From the cell containing the given text, extract its center point as [X, Y] coordinate. 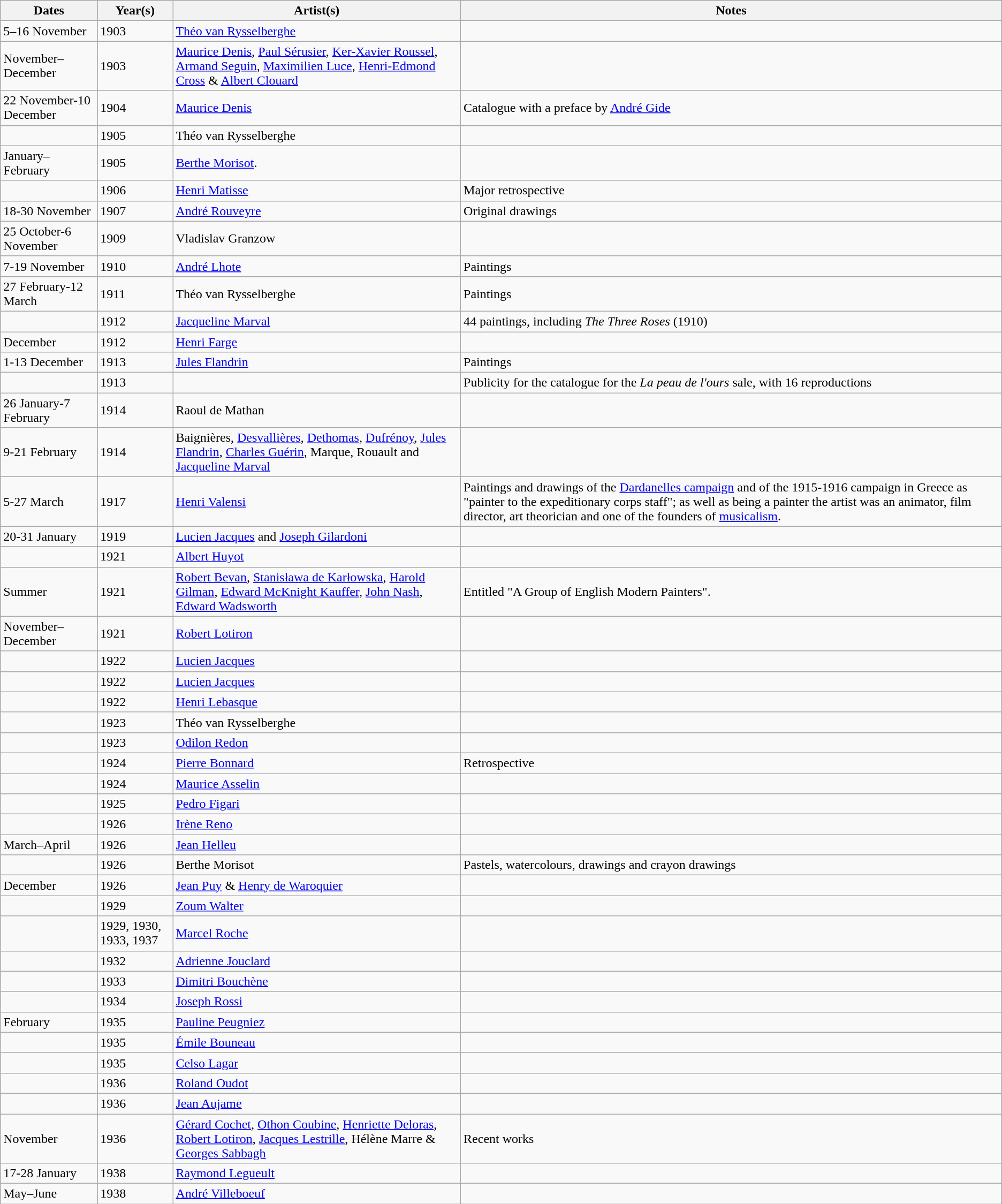
Vladislav Granzow [317, 239]
Henri Lebasque [317, 702]
9-21 February [49, 452]
22 November-10 December [49, 108]
Jean Puy & Henry de Waroquier [317, 885]
Lucien Jacques and Joseph Gilardoni [317, 536]
Pauline Peugniez [317, 1022]
1-13 December [49, 362]
Joseph Rossi [317, 1002]
Retrospective [731, 763]
18-30 November [49, 211]
1929, 1930, 1933, 1937 [135, 934]
Jean Aujame [317, 1103]
January–February [49, 163]
Artist(s) [317, 11]
Irène Reno [317, 824]
1925 [135, 804]
1933 [135, 981]
Gérard Cochet, Othon Coubine, Henriette Deloras, Robert Lotiron, Jacques Lestrille, Hélène Marre & Georges Sabbagh [317, 1138]
Publicity for the catalogue for the La peau de l'ours sale, with 16 reproductions [731, 383]
Berthe Morisot [317, 865]
Marcel Roche [317, 934]
Henri Valensi [317, 502]
1910 [135, 266]
Maurice Denis, Paul Sérusier, Ker-Xavier Roussel, Armand Seguin, Maximilien Luce, Henri-Edmond Cross & Albert Clouard [317, 66]
Summer [49, 592]
1909 [135, 239]
Jacqueline Marval [317, 321]
7-19 November [49, 266]
1929 [135, 906]
Robert Lotiron [317, 634]
November [49, 1138]
5-27 March [49, 502]
Catalogue with a preface by André Gide [731, 108]
17-28 January [49, 1173]
May–June [49, 1194]
Odilon Redon [317, 743]
Pierre Bonnard [317, 763]
Robert Bevan, Stanisława de Karłowska, Harold Gilman, Edward McKnight Kauffer, John Nash, Edward Wadsworth [317, 592]
Maurice Denis [317, 108]
Jean Helleu [317, 845]
Zoum Walter [317, 906]
1904 [135, 108]
Pastels, watercolours, drawings and crayon drawings [731, 865]
Raoul de Mathan [317, 410]
February [49, 1022]
Berthe Morisot. [317, 163]
Year(s) [135, 11]
Dates [49, 11]
Baignières, Desvallières, Dethomas, Dufrénoy, Jules Flandrin, Charles Guérin, Marque, Rouault and Jacqueline Marval [317, 452]
Henri Farge [317, 342]
Jules Flandrin [317, 362]
1919 [135, 536]
20-31 January [49, 536]
André Rouveyre [317, 211]
André Lhote [317, 266]
Pedro Figari [317, 804]
27 February-12 March [49, 293]
March–April [49, 845]
26 January-7 February [49, 410]
1934 [135, 1002]
Roland Oudot [317, 1083]
Entitled "A Group of English Modern Painters". [731, 592]
1932 [135, 961]
Henri Matisse [317, 191]
Celso Lagar [317, 1063]
1907 [135, 211]
Recent works [731, 1138]
Albert Huyot [317, 557]
Émile Bouneau [317, 1042]
1906 [135, 191]
Raymond Legueult [317, 1173]
Dimitri Bouchène [317, 981]
25 October-6 November [49, 239]
1911 [135, 293]
André Villeboeuf [317, 1194]
44 paintings, including The Three Roses (1910) [731, 321]
5–16 November [49, 31]
1917 [135, 502]
Notes [731, 11]
Original drawings [731, 211]
Adrienne Jouclard [317, 961]
Major retrospective [731, 191]
Maurice Asselin [317, 783]
